Scan for the cell matching the given text and deliver its (X, Y) coordinate at center. 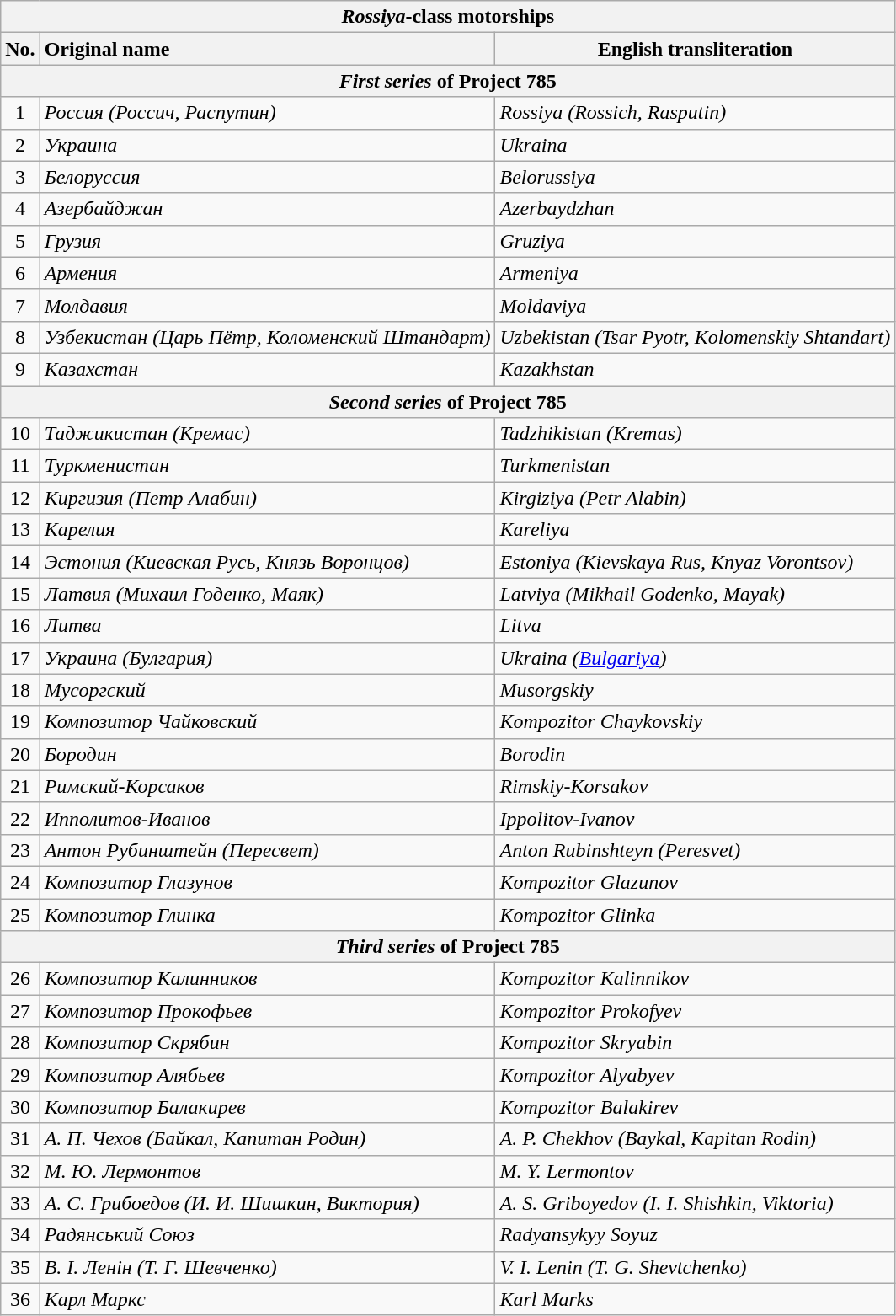
Украина (Булгария) (268, 658)
25 (20, 914)
Молдавия (268, 305)
Kompozitor Chaykovskiy (696, 722)
Karl Marks (696, 1299)
Kompozitor Kalinnikov (696, 979)
Musorgskiy (696, 690)
11 (20, 466)
Таджикистан (Кремас) (268, 434)
20 (20, 754)
31 (20, 1139)
Композитор Чайковский (268, 722)
Узбекистан (Царь Пётр, Коломенский Штандарт) (268, 337)
Азербайджан (268, 209)
3 (20, 177)
6 (20, 273)
Композитор Скрябин (268, 1043)
М. Ю. Лермонтов (268, 1171)
Композитор Глинка (268, 914)
Ukraina (696, 145)
21 (20, 786)
Латвия (Михаил Годенко, Маяк) (268, 594)
27 (20, 1011)
Грузия (268, 241)
В. I. Ленiн (Т. Г. Шевченко) (268, 1267)
35 (20, 1267)
Туркменистан (268, 466)
Moldaviya (696, 305)
Киргизия (Петр Алабин) (268, 498)
23 (20, 850)
Borodin (696, 754)
А. П. Чехов (Байкал, Капитан Родин) (268, 1139)
28 (20, 1043)
33 (20, 1203)
Kareliya (696, 530)
Композитор Балакирев (268, 1107)
2 (20, 145)
18 (20, 690)
Rimskiy-Korsakov (696, 786)
Украина (268, 145)
Original name (268, 49)
5 (20, 241)
Белоруссия (268, 177)
9 (20, 369)
Third series of Project 785 (448, 947)
Belorussiya (696, 177)
Эстония (Киевская Русь, Князь Воронцов) (268, 562)
A. S. Griboyedov (I. I. Shishkin, Viktoria) (696, 1203)
32 (20, 1171)
Estoniya (Kievskaya Rus, Knyaz Vorontsov) (696, 562)
17 (20, 658)
Радянський Союз (268, 1235)
Kompozitor Prokofyev (696, 1011)
English transliteration (696, 49)
7 (20, 305)
15 (20, 594)
Бородин (268, 754)
Kompozitor Balakirev (696, 1107)
Россия (Россич, Распутин) (268, 113)
13 (20, 530)
Карелия (268, 530)
Rossiya-class motorships (448, 17)
24 (20, 882)
Композитор Алябьев (268, 1075)
Kompozitor Glazunov (696, 882)
Azerbaydzhan (696, 209)
Second series of Project 785 (448, 402)
8 (20, 337)
Литва (268, 626)
22 (20, 818)
Gruziya (696, 241)
Turkmenistan (696, 466)
Композитор Глазунов (268, 882)
14 (20, 562)
26 (20, 979)
34 (20, 1235)
Anton Rubinshteyn (Peresvet) (696, 850)
Rossiya (Rossich, Rasputin) (696, 113)
Latviya (Mikhail Godenko, Mayak) (696, 594)
First series of Project 785 (448, 81)
30 (20, 1107)
Ukraina (Bulgariya) (696, 658)
Армения (268, 273)
Kompozitor Skryabin (696, 1043)
Tadzhikistan (Kremas) (696, 434)
Kazakhstan (696, 369)
Казахстан (268, 369)
Litva (696, 626)
M. Y. Lermontov (696, 1171)
A. P. Chekhov (Baykal, Kapitan Rodin) (696, 1139)
Kirgiziya (Petr Alabin) (696, 498)
Armeniya (696, 273)
Ипполитов-Иванов (268, 818)
Антон Рубинштейн (Пересвет) (268, 850)
29 (20, 1075)
12 (20, 498)
10 (20, 434)
Римский-Корсаков (268, 786)
Kompozitor Alyabyev (696, 1075)
19 (20, 722)
Kompozitor Glinka (696, 914)
Карл Маркс (268, 1299)
1 (20, 113)
Композитор Прокофьев (268, 1011)
No. (20, 49)
4 (20, 209)
Композитор Калинников (268, 979)
Мусоргский (268, 690)
V. I. Lenin (T. G. Shevtchenko) (696, 1267)
16 (20, 626)
А. С. Грибоедов (И. И. Шишкин, Виктория) (268, 1203)
36 (20, 1299)
Radyansykyy Soyuz (696, 1235)
Ippolitov-Ivanov (696, 818)
Uzbekistan (Tsar Pyotr, Kolomenskiy Shtandart) (696, 337)
